Provide the (X, Y) coordinate of the cell's center where the given text is located.  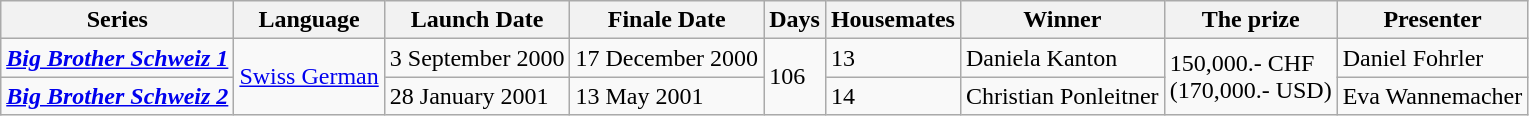
150,000.- CHF(170,000.- USD) (1250, 77)
Winner (1062, 20)
Series (118, 20)
14 (892, 96)
17 December 2000 (667, 58)
Language (309, 20)
28 January 2001 (477, 96)
3 September 2000 (477, 58)
Housemates (892, 20)
Eva Wannemacher (1432, 96)
Days (795, 20)
Christian Ponleitner (1062, 96)
Swiss German (309, 77)
13 (892, 58)
Big Brother Schweiz 2 (118, 96)
Presenter (1432, 20)
Daniel Fohrler (1432, 58)
Finale Date (667, 20)
Daniela Kanton (1062, 58)
The prize (1250, 20)
13 May 2001 (667, 96)
106 (795, 77)
Big Brother Schweiz 1 (118, 58)
Launch Date (477, 20)
